Capture the cell that displays the provided text and extract its [x, y] central coordinate. 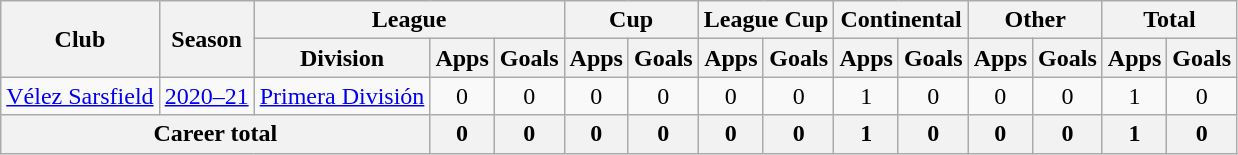
Season [206, 39]
2020–21 [206, 96]
League Cup [766, 20]
League [409, 20]
Continental [901, 20]
Division [342, 58]
Club [80, 39]
Total [1169, 20]
Cup [631, 20]
Vélez Sarsfield [80, 96]
Career total [216, 134]
Other [1035, 20]
Primera División [342, 96]
